Identify which cell holds the provided text, then report its (x, y) central coordinate. 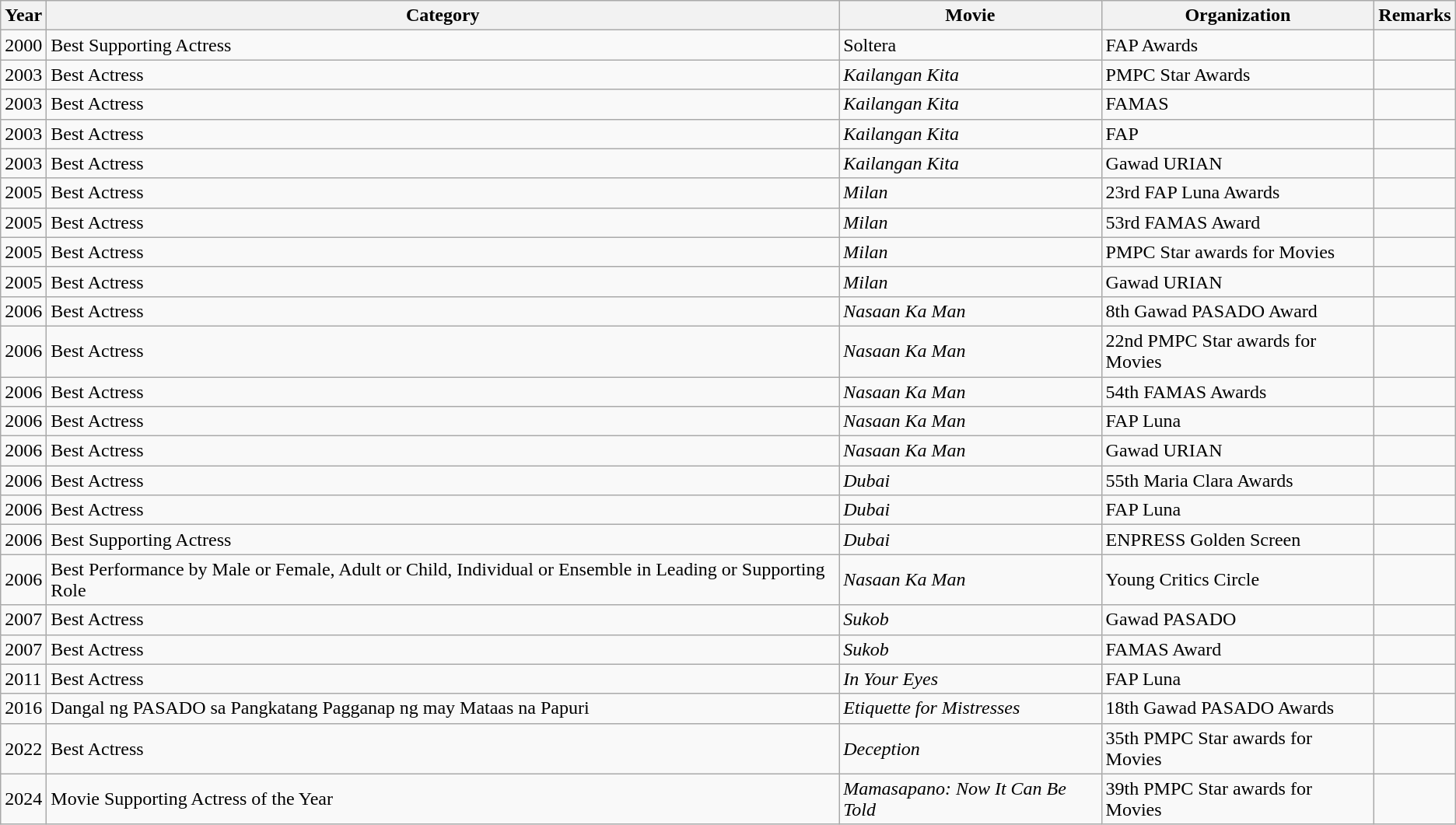
Young Critics Circle (1238, 580)
ENPRESS Golden Screen (1238, 540)
Organization (1238, 16)
Movie (971, 16)
PMPC Star Awards (1238, 75)
PMPC Star awards for Movies (1238, 252)
22nd PMPC Star awards for Movies (1238, 351)
2022 (23, 748)
2011 (23, 679)
Category (443, 16)
2016 (23, 708)
54th FAMAS Awards (1238, 391)
Mamasapano: Now It Can Be Told (971, 799)
53rd FAMAS Award (1238, 222)
23rd FAP Luna Awards (1238, 193)
FAMAS (1238, 104)
In Your Eyes (971, 679)
Dangal ng PASADO sa Pangkatang Pagganap ng may Mataas na Papuri (443, 708)
Best Performance by Male or Female, Adult or Child, Individual or Ensemble in Leading or Supporting Role (443, 580)
Soltera (971, 45)
18th Gawad PASADO Awards (1238, 708)
FAMAS Award (1238, 649)
FAP (1238, 134)
Deception (971, 748)
2024 (23, 799)
Movie Supporting Actress of the Year (443, 799)
2000 (23, 45)
Year (23, 16)
Remarks (1415, 16)
Etiquette for Mistresses (971, 708)
55th Maria Clara Awards (1238, 481)
39th PMPC Star awards for Movies (1238, 799)
8th Gawad PASADO Award (1238, 311)
Gawad PASADO (1238, 620)
35th PMPC Star awards for Movies (1238, 748)
FAP Awards (1238, 45)
